Locate the cell with the specified text and output its (x, y) center coordinate. 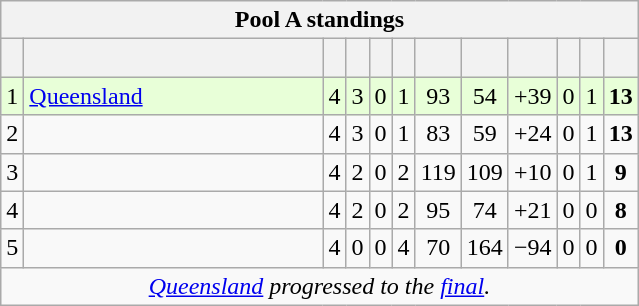
109 (484, 172)
83 (438, 134)
119 (438, 172)
+39 (532, 96)
Queensland (174, 96)
93 (438, 96)
95 (438, 210)
59 (484, 134)
54 (484, 96)
9 (620, 172)
164 (484, 248)
70 (438, 248)
+21 (532, 210)
74 (484, 210)
5 (12, 248)
8 (620, 210)
+10 (532, 172)
+24 (532, 134)
−94 (532, 248)
Pool A standings (320, 20)
Queensland progressed to the final. (320, 286)
